Identify which cell holds the provided text, then report its [x, y] central coordinate. 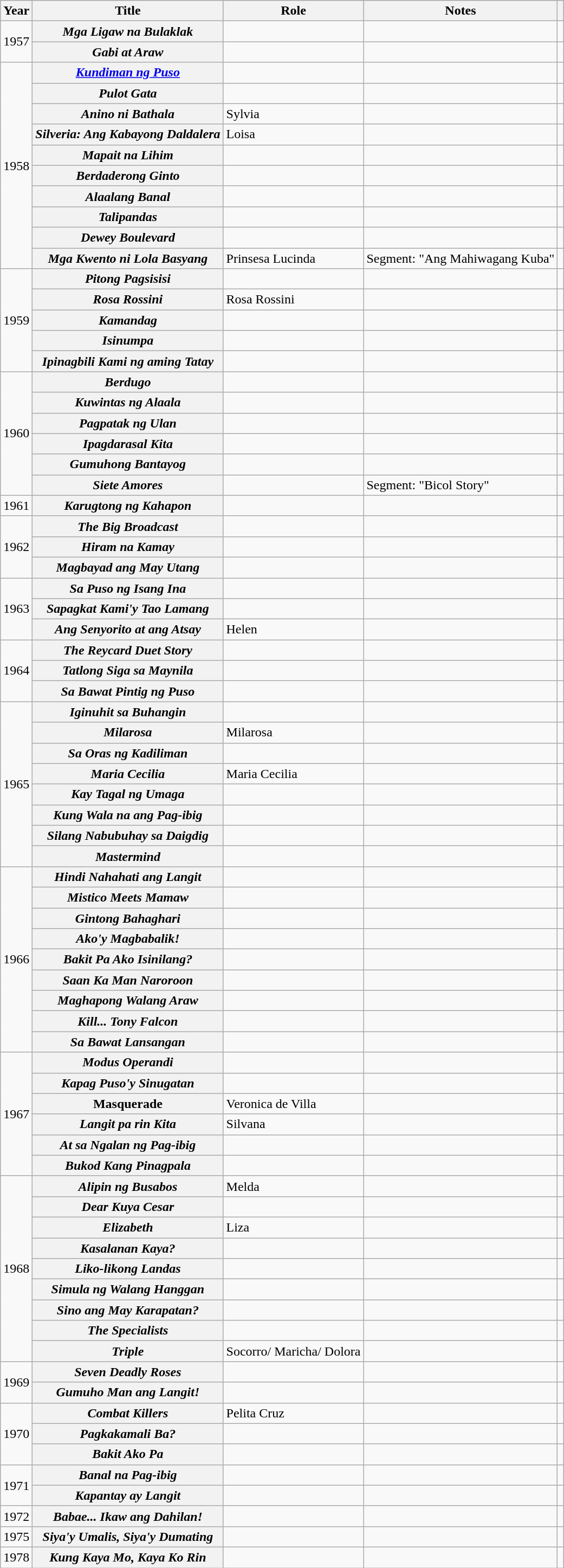
Modus Operandi [128, 1062]
Langit pa rin Kita [128, 1124]
Gumuho Man ang Langit! [128, 1392]
Liko-likong Landas [128, 1269]
Banal na Pag-ibig [128, 1475]
Maghapong Walang Araw [128, 1001]
Bakit Pa Ako Isinilang? [128, 960]
Kuwintas ng Alaala [128, 403]
Hindi Nahahati ang Langit [128, 877]
Berdaderong Ginto [128, 176]
1957 [16, 42]
Berdugo [128, 382]
1975 [16, 1537]
Hiram na Kamay [128, 547]
Helen [294, 630]
Dear Kuya Cesar [128, 1207]
1970 [16, 1434]
Talipandas [128, 217]
The Specialists [128, 1331]
Kapantay ay Langit [128, 1495]
The Reycard Duet Story [128, 650]
1967 [16, 1114]
Alaalang Banal [128, 196]
Ipinagbili Kami ng aming Tatay [128, 361]
Isinumpa [128, 341]
Kung Wala na ang Pag-ibig [128, 815]
Simula ng Walang Hanggan [128, 1290]
1978 [16, 1557]
1959 [16, 320]
1961 [16, 506]
Mastermind [128, 856]
Mga Kwento ni Lola Basyang [128, 258]
Sa Puso ng Isang Ina [128, 588]
1964 [16, 671]
Iginuhit sa Buhangin [128, 712]
Segment: "Bicol Story" [461, 485]
Gintong Bahaghari [128, 918]
Pelita Cruz [294, 1413]
Gabi at Araw [128, 52]
Sino ang May Karapatan? [128, 1310]
Siya'y Umalis, Siya'y Dumating [128, 1537]
Pulot Gata [128, 93]
1971 [16, 1485]
Ipagdarasal Kita [128, 444]
Elizabeth [128, 1227]
Kung Kaya Mo, Kaya Ko Rin [128, 1557]
Year [16, 11]
Mga Ligaw na Bulaklak [128, 31]
1965 [16, 784]
The Big Broadcast [128, 526]
Ako'y Magbabalik! [128, 939]
Loisa [294, 134]
At sa Ngalan ng Pag-ibig [128, 1145]
Sylvia [294, 114]
1960 [16, 433]
Combat Killers [128, 1413]
1968 [16, 1269]
1966 [16, 959]
Silang Nabubuhay sa Daigdig [128, 835]
1972 [16, 1516]
Triple [128, 1351]
Role [294, 11]
Silvana [294, 1124]
Sa Bawat Lansangan [128, 1042]
Kill... Tony Falcon [128, 1021]
Bukod Kang Pinagpala [128, 1165]
Saan Ka Man Naroroon [128, 980]
Dewey Boulevard [128, 237]
Pitong Pagsisisi [128, 279]
Kamandag [128, 320]
Kay Tagal ng Umaga [128, 794]
Kundiman ng Puso [128, 73]
Pagkakamali Ba? [128, 1434]
Sa Oras ng Kadiliman [128, 753]
Masquerade [128, 1104]
Silveria: Ang Kabayong Daldalera [128, 134]
Babae... Ikaw ang Dahilan! [128, 1516]
Title [128, 11]
Liza [294, 1227]
Bakit Ako Pa [128, 1454]
Sa Bawat Pintig ng Puso [128, 691]
Veronica de Villa [294, 1104]
Magbayad ang May Utang [128, 567]
Kapag Puso'y Sinugatan [128, 1083]
Anino ni Bathala [128, 114]
Melda [294, 1186]
Mistico Meets Mamaw [128, 897]
Alipin ng Busabos [128, 1186]
Karugtong ng Kahapon [128, 506]
Siete Amores [128, 485]
Mapait na Lihim [128, 155]
Prinsesa Lucinda [294, 258]
Pagpatak ng Ulan [128, 423]
1963 [16, 608]
Tatlong Siga sa Maynila [128, 671]
Ang Senyorito at ang Atsay [128, 630]
Kasalanan Kaya? [128, 1248]
Segment: "Ang Mahiwagang Kuba" [461, 258]
Notes [461, 11]
Socorro/ Maricha/ Dolora [294, 1351]
1969 [16, 1382]
Seven Deadly Roses [128, 1372]
1958 [16, 166]
1962 [16, 547]
Sapagkat Kami'y Tao Lamang [128, 609]
Gumuhong Bantayog [128, 464]
